Identify which cell holds the provided text, then report its (x, y) central coordinate. 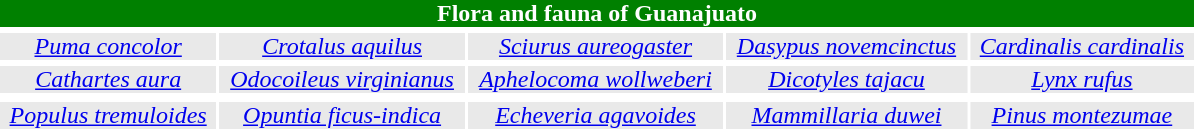
Cardinalis cardinalis (1082, 46)
Sciurus aureogaster (596, 46)
Pinus montezumae (1082, 116)
Dicotyles tajacu (846, 80)
Opuntia ficus-indica (342, 116)
Lynx rufus (1082, 80)
Populus tremuloides (108, 116)
Mammillaria duwei (846, 116)
Cathartes aura (108, 80)
Echeveria agavoides (596, 116)
Odocoileus virginianus (342, 80)
Crotalus aquilus (342, 46)
Aphelocoma wollweberi (596, 80)
Flora and fauna of Guanajuato (597, 14)
Puma concolor (108, 46)
Dasypus novemcinctus (846, 46)
